Output the (X, Y) coordinate of the center of the cell containing the given text.  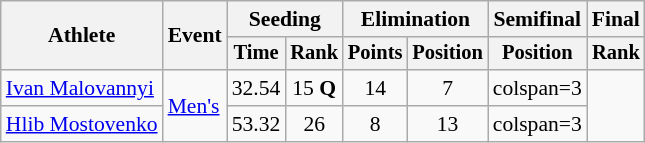
Final (616, 19)
Seeding (285, 19)
Event (195, 36)
14 (375, 88)
Athlete (82, 36)
Semifinal (538, 19)
15 Q (314, 88)
Ivan Malovannyi (82, 88)
Elimination (416, 19)
8 (375, 124)
53.32 (256, 124)
Points (375, 54)
32.54 (256, 88)
Men's (195, 106)
7 (447, 88)
Hlib Mostovenko (82, 124)
26 (314, 124)
13 (447, 124)
Time (256, 54)
